Determine the [x, y] coordinate at the center of the cell enclosing the given text.  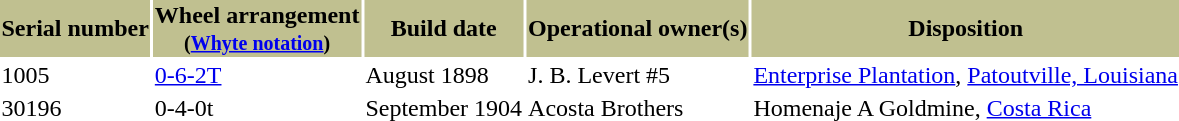
Build date [444, 28]
August 1898 [444, 75]
Wheel arrangement(Whyte notation) [257, 28]
Operational owner(s) [638, 28]
1005 [75, 75]
Serial number [75, 28]
J. B. Levert #5 [638, 75]
0-6-2T [257, 75]
